Output the [x, y] coordinate of the center of the cell containing the given text.  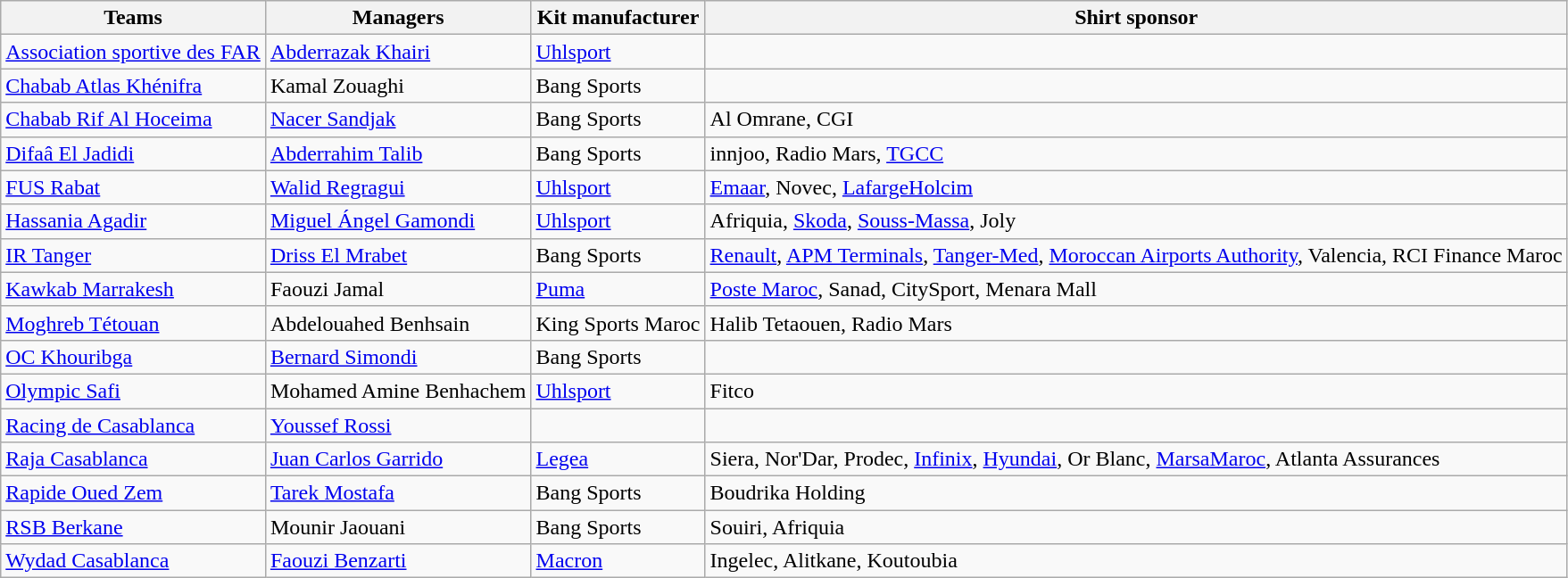
Emaar, Novec, LafargeHolcim [1136, 187]
Raja Casablanca [134, 459]
Legea [618, 459]
Chabab Rif Al Hoceima [134, 120]
Miguel Ángel Gamondi [398, 221]
Walid Regragui [398, 187]
FUS Rabat [134, 187]
Juan Carlos Garrido [398, 459]
OC Khouribga [134, 357]
Boudrika Holding [1136, 493]
Siera, Nor'Dar, Prodec, Infinix, Hyundai, Or Blanc, MarsaMaroc, Atlanta Assurances [1136, 459]
Faouzi Jamal [398, 289]
Nacer Sandjak [398, 120]
Wydad Casablanca [134, 561]
IR Tanger [134, 255]
Chabab Atlas Khénifra [134, 86]
Abderrahim Talib [398, 153]
Kit manufacturer [618, 18]
Hassania Agadir [134, 221]
Moghreb Tétouan [134, 323]
Rapide Oued Zem [134, 493]
Fitco [1136, 391]
Youssef Rossi [398, 425]
Difaâ El Jadidi [134, 153]
RSB Berkane [134, 527]
Ingelec, Alitkane, Koutoubia [1136, 561]
Mohamed Amine Benhachem [398, 391]
Halib Tetaouen, Radio Mars [1136, 323]
Al Omrane, CGI [1136, 120]
Abdelouahed Benhsain [398, 323]
Macron [618, 561]
Driss El Mrabet [398, 255]
Shirt sponsor [1136, 18]
Olympic Safi [134, 391]
Tarek Mostafa [398, 493]
Mounir Jaouani [398, 527]
Kawkab Marrakesh [134, 289]
innjoo, Radio Mars, TGCC [1136, 153]
Afriquia, Skoda, Souss-Massa, Joly [1136, 221]
Racing de Casablanca [134, 425]
Souiri, Afriquia [1136, 527]
Poste Maroc, Sanad, CitySport, Menara Mall [1136, 289]
King Sports Maroc [618, 323]
Abderrazak Khairi [398, 52]
Managers [398, 18]
Bernard Simondi [398, 357]
Faouzi Benzarti [398, 561]
Renault, APM Terminals, Tanger-Med, Moroccan Airports Authority, Valencia, RCI Finance Maroc [1136, 255]
Puma [618, 289]
Kamal Zouaghi [398, 86]
Teams [134, 18]
Association sportive des FAR [134, 52]
